Find where the given text appears and provide that cell's center as [X, Y] coordinate. 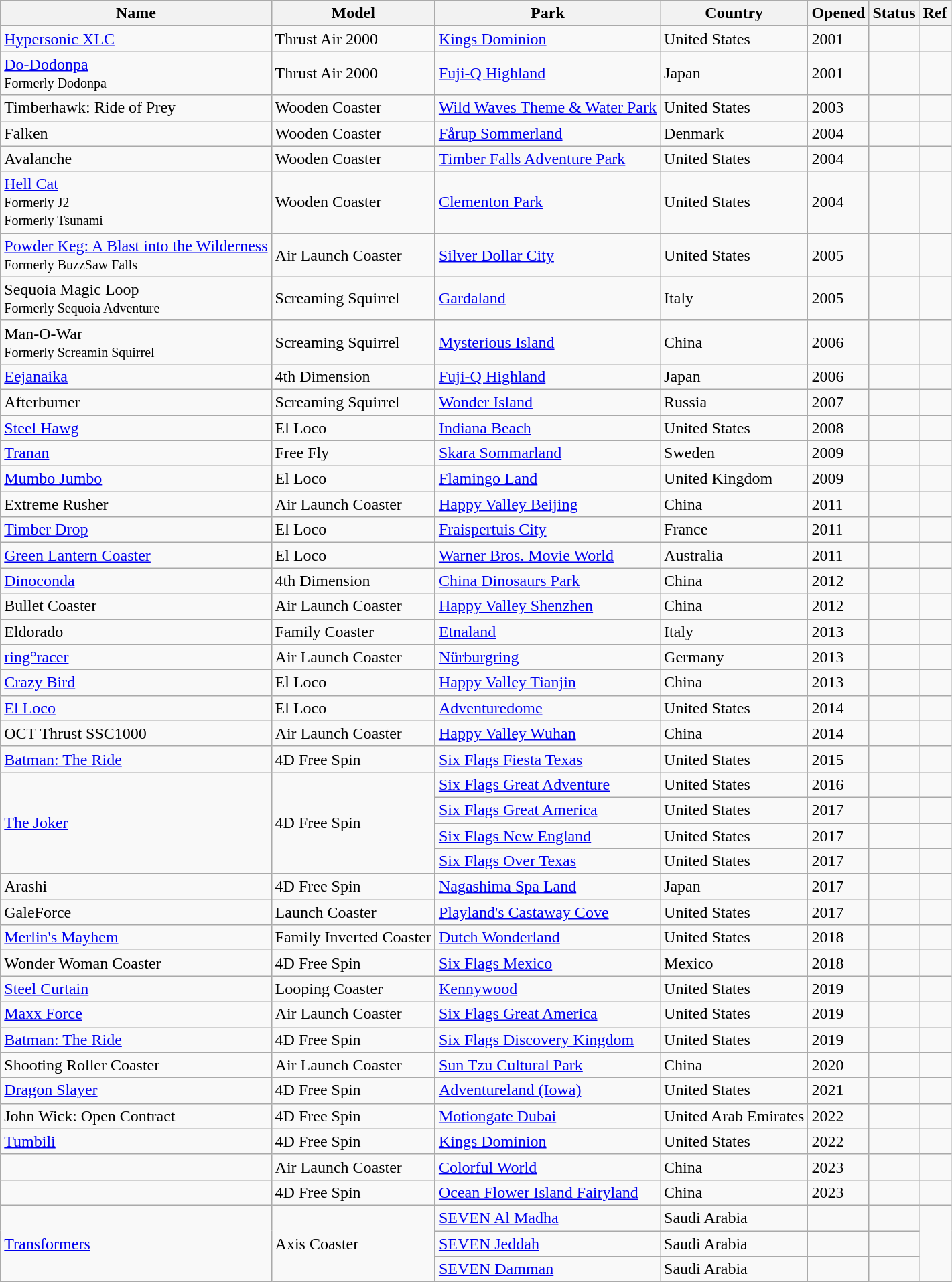
2016 [839, 784]
Tumbili [136, 1141]
Fårup Sommerland [547, 133]
Do-DodonpaFormerly Dodonpa [136, 74]
Tranan [136, 453]
Silver Dollar City [547, 255]
Model [353, 13]
SEVEN Al Madha [547, 1218]
Hell CatFormerly J2Formerly Tsunami [136, 202]
Ref [935, 13]
Indiana Beach [547, 428]
Crazy Bird [136, 683]
Powder Keg: A Blast into the WildernessFormerly BuzzSaw Falls [136, 255]
Happy Valley Beijing [547, 504]
GaleForce [136, 912]
Wonder Woman Coaster [136, 963]
Nagashima Spa Land [547, 887]
Six Flags Mexico [547, 963]
Name [136, 13]
Six Flags New England [547, 835]
Eldorado [136, 632]
2008 [839, 428]
Gardaland [547, 299]
Timber Falls Adventure Park [547, 159]
Sequoia Magic LoopFormerly Sequoia Adventure [136, 299]
Fraispertuis City [547, 530]
Wonder Island [547, 402]
Status [894, 13]
Shooting Roller Coaster [136, 1065]
Adventuredome [547, 708]
Afterburner [136, 402]
Etnaland [547, 632]
Dragon Slayer [136, 1090]
Clementon Park [547, 202]
2021 [839, 1090]
Sun Tzu Cultural Park [547, 1065]
Mexico [734, 963]
Denmark [734, 133]
Kennywood [547, 989]
Man-O-WarFormerly Screamin Squirrel [136, 342]
ring°racer [136, 657]
Sweden [734, 453]
Mysterious Island [547, 342]
2015 [839, 759]
Eejanaika [136, 376]
Timber Drop [136, 530]
2020 [839, 1065]
Hypersonic XLC [136, 39]
Green Lantern Coaster [136, 555]
Bullet Coaster [136, 606]
Motiongate Dubai [547, 1116]
Adventureland (Iowa) [547, 1090]
Ocean Flower Island Fairyland [547, 1192]
United Kingdom [734, 479]
Mumbo Jumbo [136, 479]
Six Flags Fiesta Texas [547, 759]
OCT Thrust SSC1000 [136, 733]
Playland's Castaway Cove [547, 912]
2003 [839, 108]
Dinoconda [136, 581]
Colorful World [547, 1167]
Happy Valley Tianjin [547, 683]
Six Flags Great Adventure [547, 784]
Skara Sommarland [547, 453]
Timberhawk: Ride of Prey [136, 108]
Park [547, 13]
Merlin's Mayhem [136, 938]
Arashi [136, 887]
SEVEN Jeddah [547, 1244]
Steel Hawg [136, 428]
Six Flags Over Texas [547, 861]
Germany [734, 657]
Wild Waves Theme & Water Park [547, 108]
France [734, 530]
Russia [734, 402]
Launch Coaster [353, 912]
Flamingo Land [547, 479]
The Joker [136, 823]
Avalanche [136, 159]
Warner Bros. Movie World [547, 555]
Falken [136, 133]
John Wick: Open Contract [136, 1116]
Family Coaster [353, 632]
Steel Curtain [136, 989]
SEVEN Damman [547, 1269]
Australia [734, 555]
Free Fly [353, 453]
Dutch Wonderland [547, 938]
Maxx Force [136, 1014]
Axis Coaster [353, 1243]
Happy Valley Wuhan [547, 733]
United Arab Emirates [734, 1116]
Transformers [136, 1243]
Nürburgring [547, 657]
Extreme Rusher [136, 504]
Six Flags Discovery Kingdom [547, 1040]
China Dinosaurs Park [547, 581]
Looping Coaster [353, 989]
Opened [839, 13]
Family Inverted Coaster [353, 938]
Happy Valley Shenzhen [547, 606]
2007 [839, 402]
Country [734, 13]
